Pinpoint the cell where the given text exists, returning its (X, Y) midpoint coordinate. 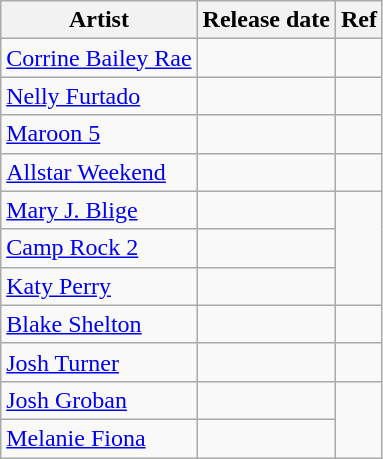
Josh Turner (99, 362)
Nelly Furtado (99, 96)
Camp Rock 2 (99, 248)
Blake Shelton (99, 324)
Mary J. Blige (99, 210)
Katy Perry (99, 286)
Melanie Fiona (99, 438)
Maroon 5 (99, 134)
Allstar Weekend (99, 172)
Josh Groban (99, 400)
Ref (358, 20)
Corrine Bailey Rae (99, 58)
Release date (266, 20)
Artist (99, 20)
